Scan for the cell matching the given text and deliver its (X, Y) coordinate at center. 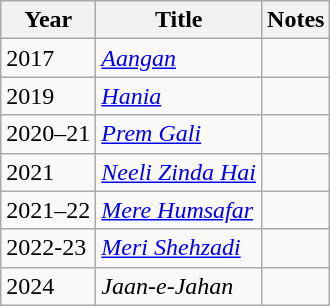
Jaan-e-Jahan (179, 286)
2021 (48, 172)
Aangan (179, 58)
2020–21 (48, 134)
2017 (48, 58)
Notes (296, 20)
2019 (48, 96)
2024 (48, 286)
Mere Humsafar (179, 210)
Meri Shehzadi (179, 248)
Title (179, 20)
2022-23 (48, 248)
2021–22 (48, 210)
Prem Gali (179, 134)
Neeli Zinda Hai (179, 172)
Year (48, 20)
Hania (179, 96)
